Detect which cell encompasses the target text, then output its (X, Y) center coordinate. 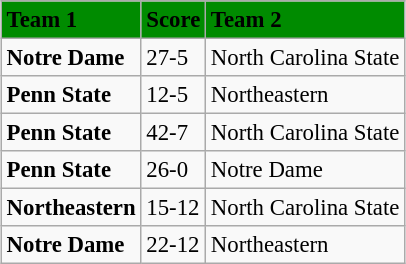
42-7 (174, 133)
22-12 (174, 245)
12-5 (174, 95)
Team 1 (71, 20)
Score (174, 20)
26-0 (174, 170)
15-12 (174, 208)
27-5 (174, 57)
Team 2 (306, 20)
